For the text-containing cell, return its midpoint in [X, Y] coordinate format. 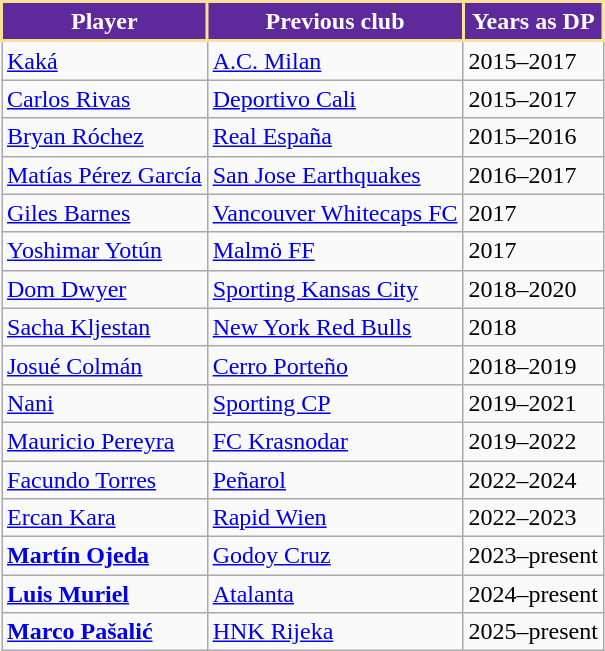
Sacha Kljestan [105, 327]
Godoy Cruz [335, 556]
Previous club [335, 22]
Atalanta [335, 594]
Peñarol [335, 479]
Kaká [105, 60]
2022–2024 [533, 479]
Player [105, 22]
Ercan Kara [105, 518]
2015–2016 [533, 137]
Bryan Róchez [105, 137]
Deportivo Cali [335, 99]
2019–2021 [533, 403]
Josué Colmán [105, 365]
Dom Dwyer [105, 289]
A.C. Milan [335, 60]
Real España [335, 137]
Years as DP [533, 22]
Marco Pašalić [105, 632]
San Jose Earthquakes [335, 175]
Martín Ojeda [105, 556]
2018–2020 [533, 289]
Facundo Torres [105, 479]
2019–2022 [533, 441]
2018–2019 [533, 365]
Matías Pérez García [105, 175]
2016–2017 [533, 175]
2024–present [533, 594]
Nani [105, 403]
FC Krasnodar [335, 441]
Sporting CP [335, 403]
2018 [533, 327]
Vancouver Whitecaps FC [335, 213]
Yoshimar Yotún [105, 251]
Malmö FF [335, 251]
Sporting Kansas City [335, 289]
HNK Rijeka [335, 632]
Mauricio Pereyra [105, 441]
Giles Barnes [105, 213]
New York Red Bulls [335, 327]
2022–2023 [533, 518]
Rapid Wien [335, 518]
2023–present [533, 556]
2025–present [533, 632]
Cerro Porteño [335, 365]
Luis Muriel [105, 594]
Carlos Rivas [105, 99]
